Find where the given text appears and provide that cell's center as [X, Y] coordinate. 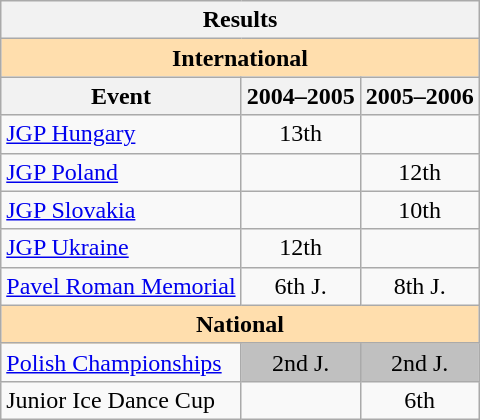
JGP Poland [121, 172]
2004–2005 [300, 96]
Event [121, 96]
Polish Championships [121, 362]
13th [300, 134]
International [240, 58]
Pavel Roman Memorial [121, 286]
8th J. [420, 286]
6th J. [300, 286]
JGP Slovakia [121, 210]
2005–2006 [420, 96]
10th [420, 210]
JGP Hungary [121, 134]
Junior Ice Dance Cup [121, 400]
Results [240, 20]
National [240, 324]
6th [420, 400]
JGP Ukraine [121, 248]
